Output the (x, y) coordinate of the center of the cell containing the given text.  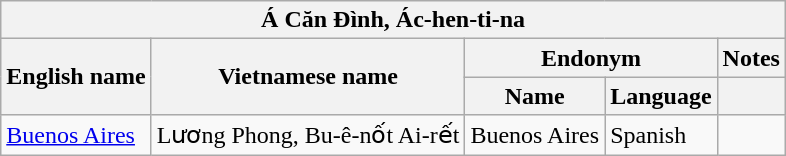
Notes (751, 58)
Language (661, 96)
English name (76, 77)
Endonym (591, 58)
Name (535, 96)
Á Căn Đình, Ác-hen-ti-na (394, 20)
Lương Phong, Bu-ê-nốt Ai-rết (308, 135)
Spanish (661, 135)
Vietnamese name (308, 77)
